Return the [X, Y] coordinate for the center point of the cell that contains the specified text.  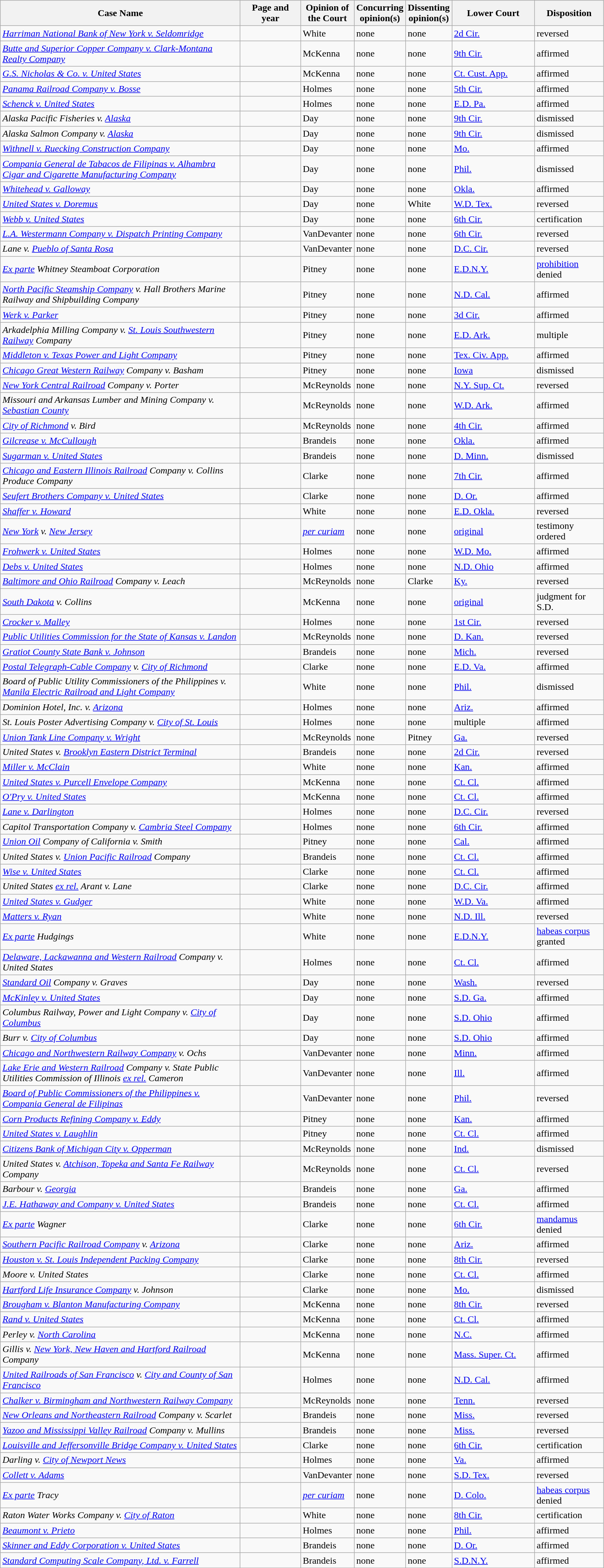
Lane v. Darlington [120, 812]
Moore v. United States [120, 1274]
Va. [493, 1460]
New York v. New Jersey [120, 532]
New York Central Railroad Company v. Porter [120, 385]
E.D. Ark. [493, 335]
Sugarman v. United States [120, 455]
Beaumont v. Prieto [120, 1530]
Chicago and Eastern Illinois Railroad Company v. Collins Produce Company [120, 476]
Harriman National Bank of New York v. Seldomridge [120, 33]
Page and year [271, 13]
testimony ordered [569, 532]
Webb v. United States [120, 219]
Missouri and Arkansas Lumber and Mining Company v. Sebastian County [120, 405]
Ky. [493, 581]
Delaware, Lackawanna and Western Railroad Company v. United States [120, 962]
Panama Railroad Company v. Bosse [120, 89]
judgment for S.D. [569, 601]
W.D. Mo. [493, 552]
Skinner and Eddy Corporation v. United States [120, 1545]
S.D.N.Y. [493, 1560]
Butte and Superior Copper Company v. Clark-Montana Realty Company [120, 53]
Gillis v. New York, New Haven and Hartford Railroad Company [120, 1354]
E.D. Okla. [493, 511]
St. Louis Poster Advertising Company v. City of St. Louis [120, 722]
Wash. [493, 982]
N.C. [493, 1334]
Hartford Life Insurance Company v. Johnson [120, 1289]
Rand v. United States [120, 1319]
Mass. Super. Ct. [493, 1354]
mandamus denied [569, 1224]
McKinley v. United States [120, 997]
United States ex rel. Arant v. Lane [120, 886]
W.D. Tex. [493, 204]
3d Cir. [493, 315]
Darling v. City of Newport News [120, 1460]
South Dakota v. Collins [120, 601]
Union Tank Line Company v. Wright [120, 737]
Concurring opinion(s) [380, 13]
Disposition [569, 13]
W.D. Ark. [493, 405]
Union Oil Company of California v. Smith [120, 842]
Debs v. United States [120, 567]
S.D. Ga. [493, 997]
Arkadelphia Milling Company v. St. Louis Southwestern Railway Company [120, 335]
Postal Telegraph-Cable Company v. City of Richmond [120, 667]
G.S. Nicholas & Co. v. United States [120, 74]
Seufert Brothers Company v. United States [120, 496]
Opinion of the Court [327, 13]
City of Richmond v. Bird [120, 426]
Ex parte Whitney Steamboat Corporation [120, 269]
D. Kan. [493, 637]
Alaska Salmon Company v. Alaska [120, 133]
Frohwerk v. United States [120, 552]
Brougham v. Blanton Manufacturing Company [120, 1304]
4th Cir. [493, 426]
Ex parte Wagner [120, 1224]
Iowa [493, 370]
Raton Water Works Company v. City of Raton [120, 1515]
prohibition denied [569, 269]
Columbus Railway, Power and Light Company v. City of Columbus [120, 1018]
Ex parte Tracy [120, 1495]
N.D. Ill. [493, 916]
Citizens Bank of Michigan City v. Opperman [120, 1149]
Perley v. North Carolina [120, 1334]
Board of Public Commissioners of the Philippines v. Compania General de Filipinas [120, 1098]
E.D. Pa. [493, 104]
S.D. Tex. [493, 1475]
Werk v. Parker [120, 315]
E.D. Va. [493, 667]
D. Minn. [493, 455]
Chicago and Northwestern Railway Company v. Ochs [120, 1053]
Case Name [120, 13]
Houston v. St. Louis Independent Packing Company [120, 1259]
United States v. Union Pacific Railroad Company [120, 857]
United States v. Atchison, Topeka and Santa Fe Railway Company [120, 1169]
Schenck v. United States [120, 104]
Ill. [493, 1073]
Standard Oil Company v. Graves [120, 982]
United States v. Purcell Envelope Company [120, 782]
Ind. [493, 1149]
N.Y. Sup. Ct. [493, 385]
Middleton v. Texas Power and Light Company [120, 355]
Louisville and Jeffersonville Bridge Company v. United States [120, 1445]
Chicago Great Western Railway Company v. Basham [120, 370]
Minn. [493, 1053]
5th Cir. [493, 89]
United States v. Gudger [120, 901]
United States v. Doremus [120, 204]
Gilcrease v. McCullough [120, 440]
L.A. Westermann Company v. Dispatch Printing Company [120, 234]
Chalker v. Birmingham and Northwestern Railway Company [120, 1400]
Wise v. United States [120, 872]
Mich. [493, 652]
Whitehead v. Galloway [120, 189]
Withnell v. Ruecking Construction Company [120, 148]
Crocker v. Malley [120, 622]
Tex. Civ. App. [493, 355]
Miller v. McClain [120, 767]
Yazoo and Mississippi Valley Railroad Company v. Mullins [120, 1430]
Cal. [493, 842]
habeas corpus denied [569, 1495]
D. Colo. [493, 1495]
New Orleans and Northeastern Railroad Company v. Scarlet [120, 1415]
United States v. Brooklyn Eastern District Terminal [120, 752]
Public Utilities Commission for the State of Kansas v. Landon [120, 637]
Lower Court [493, 13]
Gratiot County State Bank v. Johnson [120, 652]
Ex parte Hudgings [120, 937]
Lake Erie and Western Railroad Company v. State Public Utilities Commission of Illinois ex rel. Cameron [120, 1073]
Shaffer v. Howard [120, 511]
Compania General de Tabacos de Filipinas v. Alhambra Cigar and Cigarette Manufacturing Company [120, 169]
W.D. Va. [493, 901]
Tenn. [493, 1400]
J.E. Hathaway and Company v. United States [120, 1204]
1st Cir. [493, 622]
Capitol Transportation Company v. Cambria Steel Company [120, 827]
N.D. Ohio [493, 567]
Baltimore and Ohio Railroad Company v. Leach [120, 581]
North Pacific Steamship Company v. Hall Brothers Marine Railway and Shipbuilding Company [120, 294]
Collett v. Adams [120, 1475]
Dissenting opinion(s) [429, 13]
Barbour v. Georgia [120, 1189]
Standard Computing Scale Company, Ltd. v. Farrell [120, 1560]
Burr v. City of Columbus [120, 1038]
United States v. Laughlin [120, 1134]
Dominion Hotel, Inc. v. Arizona [120, 707]
United Railroads of San Francisco v. City and County of San Francisco [120, 1380]
O'Pry v. United States [120, 797]
7th Cir. [493, 476]
Board of Public Utility Commissioners of the Philippines v. Manila Electric Railroad and Light Company [120, 687]
Southern Pacific Railroad Company v. Arizona [120, 1245]
Alaska Pacific Fisheries v. Alaska [120, 119]
Lane v. Pueblo of Santa Rosa [120, 249]
Corn Products Refining Company v. Eddy [120, 1119]
Matters v. Ryan [120, 916]
Ct. Cust. App. [493, 74]
habeas corpus granted [569, 937]
